Provide the (X, Y) coordinate of the cell's center where the given text is located.  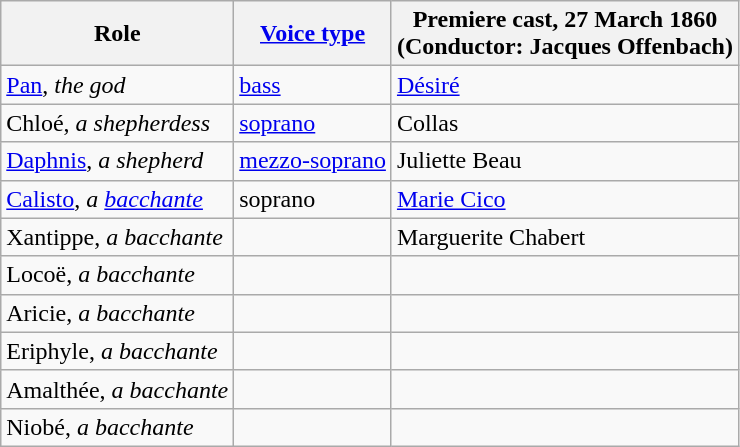
Pan, the god (118, 85)
Voice type (313, 34)
Premiere cast, 27 March 1860(Conductor: Jacques Offenbach) (564, 34)
Chloé, a shepherdess (118, 123)
Juliette Beau (564, 161)
Xantippe, a bacchante (118, 237)
Aricie, a bacchante (118, 313)
Niobé, a bacchante (118, 427)
bass (313, 85)
Amalthée, a bacchante (118, 389)
Locoë, a bacchante (118, 275)
Marie Cico (564, 199)
Eriphyle, a bacchante (118, 351)
Role (118, 34)
Calisto, a bacchante (118, 199)
Daphnis, a shepherd (118, 161)
Marguerite Chabert (564, 237)
Désiré (564, 85)
Collas (564, 123)
mezzo-soprano (313, 161)
